Return (X, Y) of the center of cell containing provided text 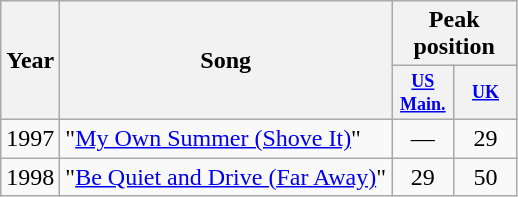
"My Own Summer (Shove It)" (226, 138)
50 (486, 177)
1998 (30, 177)
Peakposition (454, 34)
UK (486, 93)
US Main. (424, 93)
— (424, 138)
Song (226, 60)
"Be Quiet and Drive (Far Away)" (226, 177)
1997 (30, 138)
Year (30, 60)
